Locate the cell with the specified text and output its [X, Y] center coordinate. 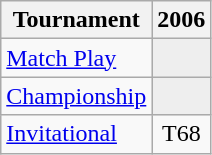
Match Play [76, 58]
2006 [182, 20]
Tournament [76, 20]
T68 [182, 134]
Championship [76, 96]
Invitational [76, 134]
